Return the (x, y) coordinate for the center point of the cell that contains the specified text.  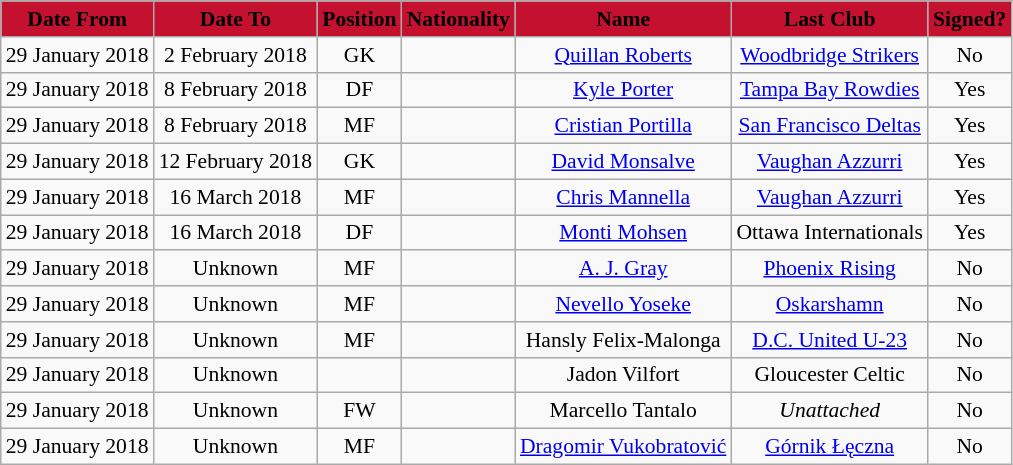
Position (359, 19)
Quillan Roberts (623, 55)
Nationality (458, 19)
FW (359, 411)
Górnik Łęczna (830, 447)
Date From (78, 19)
D.C. United U-23 (830, 340)
Monti Mohsen (623, 233)
Date To (236, 19)
Last Club (830, 19)
Name (623, 19)
Chris Mannella (623, 197)
Dragomir Vukobratović (623, 447)
Hansly Felix-Malonga (623, 340)
Signed? (970, 19)
2 February 2018 (236, 55)
Oskarshamn (830, 304)
12 February 2018 (236, 162)
Phoenix Rising (830, 269)
Cristian Portilla (623, 126)
David Monsalve (623, 162)
Tampa Bay Rowdies (830, 90)
Nevello Yoseke (623, 304)
Jadon Vilfort (623, 375)
A. J. Gray (623, 269)
Woodbridge Strikers (830, 55)
Ottawa Internationals (830, 233)
San Francisco Deltas (830, 126)
Unattached (830, 411)
Marcello Tantalo (623, 411)
Kyle Porter (623, 90)
Gloucester Celtic (830, 375)
